Search for the cell housing the specified text and yield its [x, y] center coordinate. 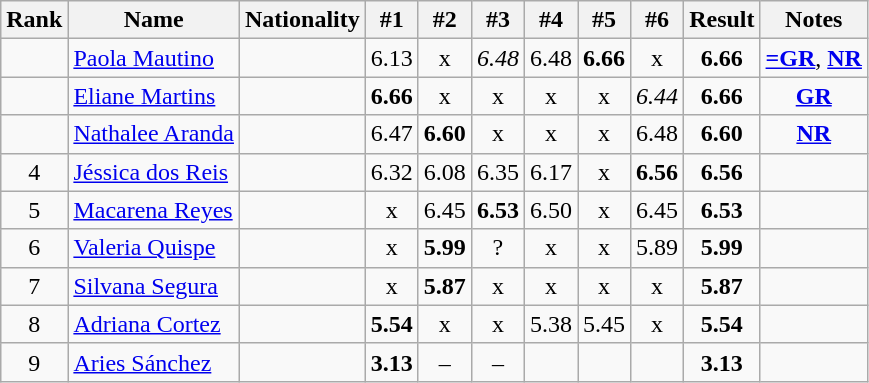
6.13 [392, 58]
Rank [34, 20]
#3 [498, 20]
6.44 [658, 96]
#5 [604, 20]
Valeria Quispe [154, 248]
Nationality [303, 20]
6.32 [392, 172]
Paola Mautino [154, 58]
Nathalee Aranda [154, 134]
Eliane Martins [154, 96]
Notes [814, 20]
Silvana Segura [154, 286]
8 [34, 324]
5.45 [604, 324]
9 [34, 362]
5.38 [550, 324]
=GR, NR [814, 58]
? [498, 248]
#2 [444, 20]
Adriana Cortez [154, 324]
5.89 [658, 248]
NR [814, 134]
Jéssica dos Reis [154, 172]
#4 [550, 20]
GR [814, 96]
Aries Sánchez [154, 362]
6.50 [550, 210]
6.35 [498, 172]
5 [34, 210]
Result [722, 20]
6.47 [392, 134]
6 [34, 248]
#1 [392, 20]
7 [34, 286]
Name [154, 20]
6.17 [550, 172]
#6 [658, 20]
4 [34, 172]
6.08 [444, 172]
Macarena Reyes [154, 210]
